Search for the cell housing the specified text and yield its (X, Y) center coordinate. 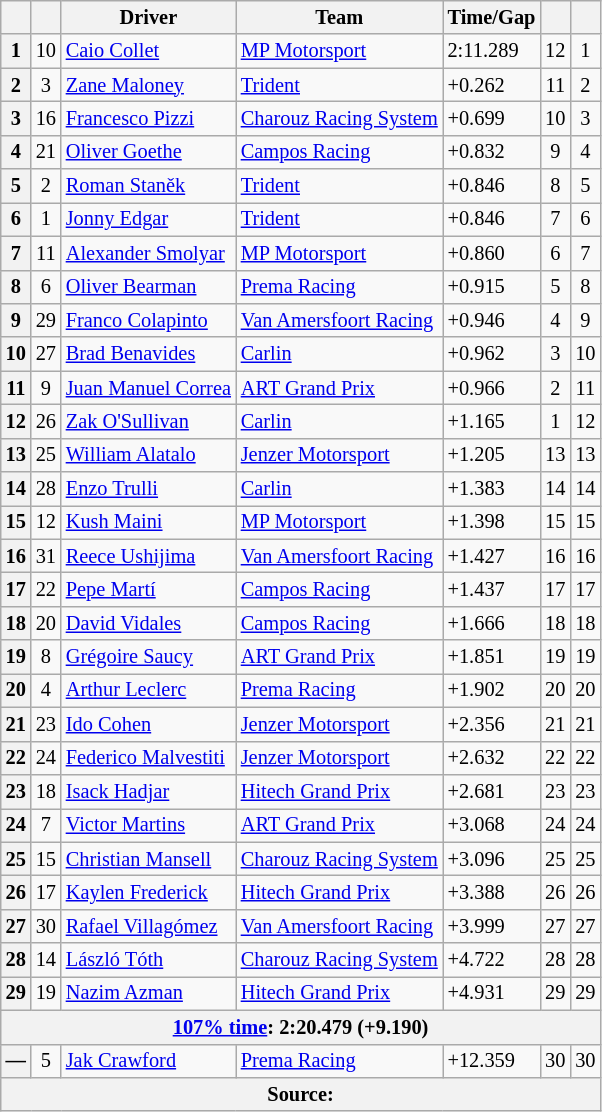
+2.356 (492, 724)
+1.437 (492, 589)
Jak Crawford (148, 1061)
Reece Ushijima (148, 556)
Jonny Edgar (148, 219)
+4.722 (492, 960)
+4.931 (492, 993)
2:11.289 (492, 51)
Juan Manuel Correa (148, 388)
+0.860 (492, 253)
+12.359 (492, 1061)
Zane Maloney (148, 85)
+3.068 (492, 825)
Time/Gap (492, 17)
Victor Martins (148, 825)
+0.962 (492, 354)
+0.966 (492, 388)
+1.205 (492, 455)
Pepe Martí (148, 589)
+2.681 (492, 791)
Caio Collet (148, 51)
Rafael Villagómez (148, 926)
— (16, 1061)
+3.388 (492, 892)
Grégoire Saucy (148, 657)
Driver (148, 17)
Kaylen Frederick (148, 892)
+0.262 (492, 85)
Francesco Pizzi (148, 118)
+1.902 (492, 690)
Oliver Goethe (148, 152)
+3.999 (492, 926)
Zak O'Sullivan (148, 421)
+1.851 (492, 657)
+1.165 (492, 421)
+2.632 (492, 758)
Enzo Trulli (148, 489)
Arthur Leclerc (148, 690)
Christian Mansell (148, 859)
+1.383 (492, 489)
Team (340, 17)
Brad Benavides (148, 354)
+3.096 (492, 859)
Kush Maini (148, 522)
+1.398 (492, 522)
Franco Colapinto (148, 320)
+0.915 (492, 287)
Nazim Azman (148, 993)
31 (46, 556)
+0.699 (492, 118)
Roman Staněk (148, 186)
Federico Malvestiti (148, 758)
107% time: 2:20.479 (+9.190) (301, 1027)
+0.946 (492, 320)
Ido Cohen (148, 724)
Isack Hadjar (148, 791)
+1.427 (492, 556)
László Tóth (148, 960)
+0.832 (492, 152)
William Alatalo (148, 455)
David Vidales (148, 623)
Oliver Bearman (148, 287)
+1.666 (492, 623)
Alexander Smolyar (148, 253)
Source: (301, 1094)
